Find where the given text appears and provide that cell's center as (x, y) coordinate. 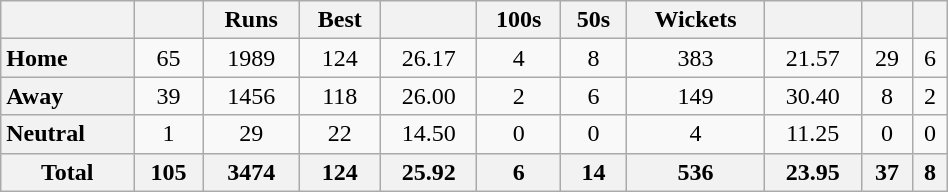
22 (340, 134)
105 (169, 172)
14 (594, 172)
50s (594, 20)
Away (68, 96)
11.25 (813, 134)
3474 (250, 172)
25.92 (429, 172)
Home (68, 58)
100s (519, 20)
37 (887, 172)
Runs (250, 20)
39 (169, 96)
149 (695, 96)
1989 (250, 58)
536 (695, 172)
1456 (250, 96)
26.17 (429, 58)
14.50 (429, 134)
118 (340, 96)
Neutral (68, 134)
65 (169, 58)
Best (340, 20)
1 (169, 134)
Wickets (695, 20)
383 (695, 58)
26.00 (429, 96)
Total (68, 172)
21.57 (813, 58)
30.40 (813, 96)
23.95 (813, 172)
